Determine the (x, y) coordinate at the center of the cell enclosing the given text.  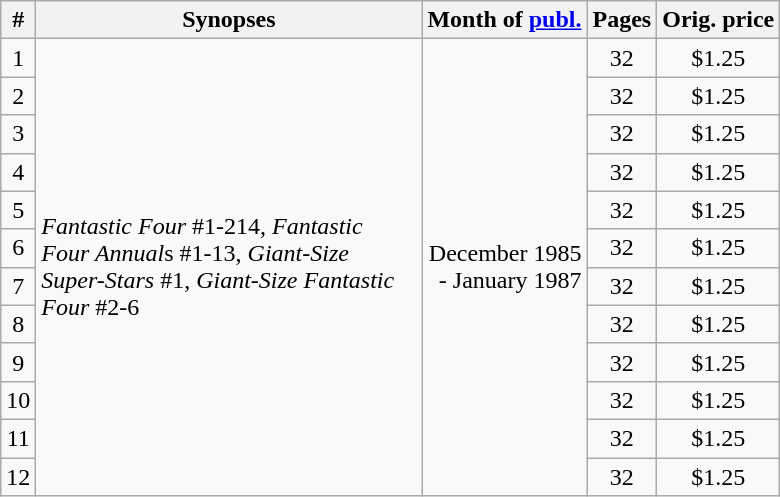
Synopses (229, 20)
Pages (622, 20)
11 (18, 438)
10 (18, 400)
6 (18, 248)
December 1985 - January 1987 (504, 268)
5 (18, 210)
8 (18, 324)
4 (18, 172)
12 (18, 477)
Month of publ. (504, 20)
1 (18, 58)
2 (18, 96)
Fantastic Four #1-214, Fantastic Four Annuals #1-13, Giant-Size Super-Stars #1, Giant-Size Fantastic Four #2-6 (229, 268)
Orig. price (718, 20)
7 (18, 286)
# (18, 20)
3 (18, 134)
9 (18, 362)
